From the cell containing the given text, extract its center point as [x, y] coordinate. 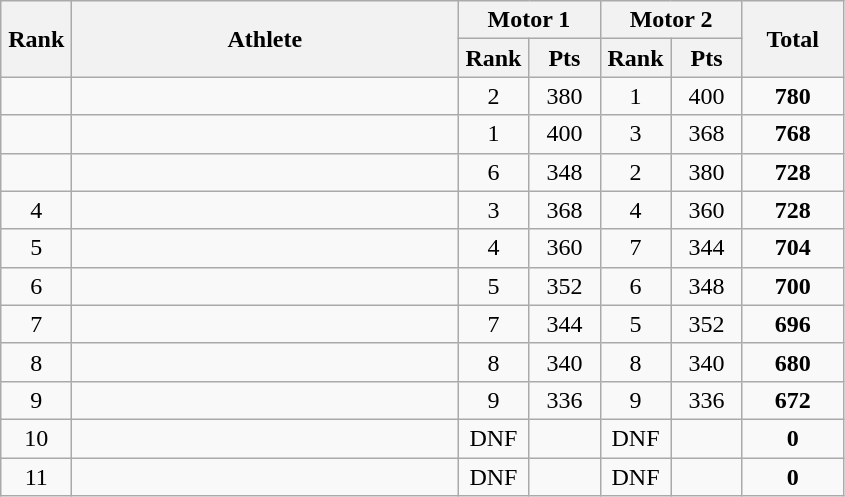
768 [792, 134]
Total [792, 39]
672 [792, 400]
680 [792, 362]
Athlete [265, 39]
Motor 2 [671, 20]
704 [792, 248]
700 [792, 286]
Motor 1 [529, 20]
11 [36, 477]
696 [792, 324]
780 [792, 96]
10 [36, 438]
